Return (X, Y) of the center of cell containing provided text 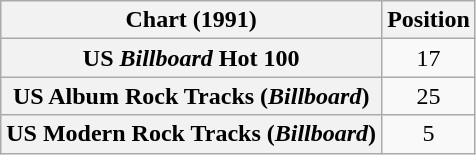
Position (429, 20)
US Modern Rock Tracks (Billboard) (192, 134)
5 (429, 134)
Chart (1991) (192, 20)
US Album Rock Tracks (Billboard) (192, 96)
25 (429, 96)
17 (429, 58)
US Billboard Hot 100 (192, 58)
